Extract the (x, y) coordinate from the center of the cell holding the provided text.  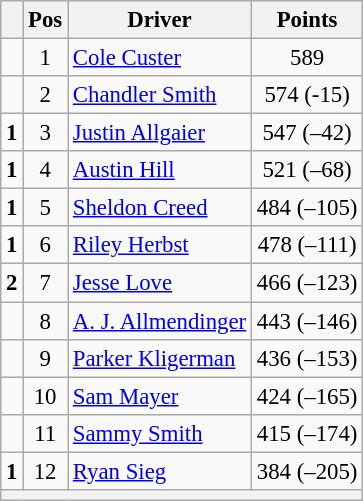
484 (–105) (306, 208)
478 (–111) (306, 245)
Points (306, 20)
436 (–153) (306, 358)
Chandler Smith (160, 95)
Pos (46, 20)
521 (–68) (306, 170)
8 (46, 321)
443 (–146) (306, 321)
Jesse Love (160, 283)
574 (-15) (306, 95)
424 (–165) (306, 396)
Parker Kligerman (160, 358)
Ryan Sieg (160, 471)
Riley Herbst (160, 245)
6 (46, 245)
7 (46, 283)
384 (–205) (306, 471)
Sam Mayer (160, 396)
5 (46, 208)
4 (46, 170)
Justin Allgaier (160, 133)
Sammy Smith (160, 433)
415 (–174) (306, 433)
12 (46, 471)
466 (–123) (306, 283)
3 (46, 133)
A. J. Allmendinger (160, 321)
Austin Hill (160, 170)
Driver (160, 20)
11 (46, 433)
547 (–42) (306, 133)
Cole Custer (160, 58)
10 (46, 396)
589 (306, 58)
9 (46, 358)
Sheldon Creed (160, 208)
